Return [x, y] of the center of cell containing provided text 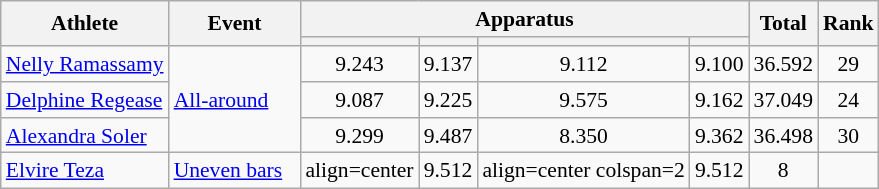
9.362 [720, 136]
All-around [235, 100]
9.137 [448, 64]
29 [848, 64]
9.225 [448, 100]
Uneven bars [235, 171]
Total [784, 24]
24 [848, 100]
Rank [848, 24]
align=center colspan=2 [583, 171]
Alexandra Soler [85, 136]
9.243 [359, 64]
37.049 [784, 100]
9.575 [583, 100]
align=center [359, 171]
9.112 [583, 64]
9.299 [359, 136]
Athlete [85, 24]
Event [235, 24]
36.498 [784, 136]
Delphine Regease [85, 100]
8.350 [583, 136]
9.487 [448, 136]
Nelly Ramassamy [85, 64]
30 [848, 136]
9.087 [359, 100]
9.100 [720, 64]
Elvire Teza [85, 171]
8 [784, 171]
9.162 [720, 100]
Apparatus [524, 19]
36.592 [784, 64]
